Return (x, y) of the center of cell containing provided text 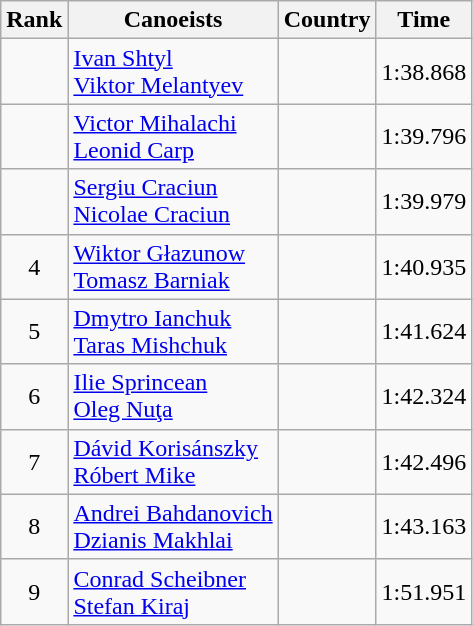
1:39.979 (424, 202)
6 (34, 396)
8 (34, 526)
Dmytro IanchukTaras Mishchuk (173, 332)
Rank (34, 20)
Country (327, 20)
1:42.324 (424, 396)
4 (34, 266)
Canoeists (173, 20)
Andrei BahdanovichDzianis Makhlai (173, 526)
Ivan ShtylViktor Melantyev (173, 72)
Victor MihalachiLeonid Carp (173, 136)
1:41.624 (424, 332)
1:38.868 (424, 72)
Dávid KorisánszkyRóbert Mike (173, 462)
Conrad ScheibnerStefan Kiraj (173, 592)
1:40.935 (424, 266)
Time (424, 20)
7 (34, 462)
1:39.796 (424, 136)
Sergiu CraciunNicolae Craciun (173, 202)
Wiktor GłazunowTomasz Barniak (173, 266)
1:43.163 (424, 526)
1:42.496 (424, 462)
1:51.951 (424, 592)
Ilie SprinceanOleg Nuţa (173, 396)
5 (34, 332)
9 (34, 592)
